Detect which cell encompasses the target text, then output its [x, y] center coordinate. 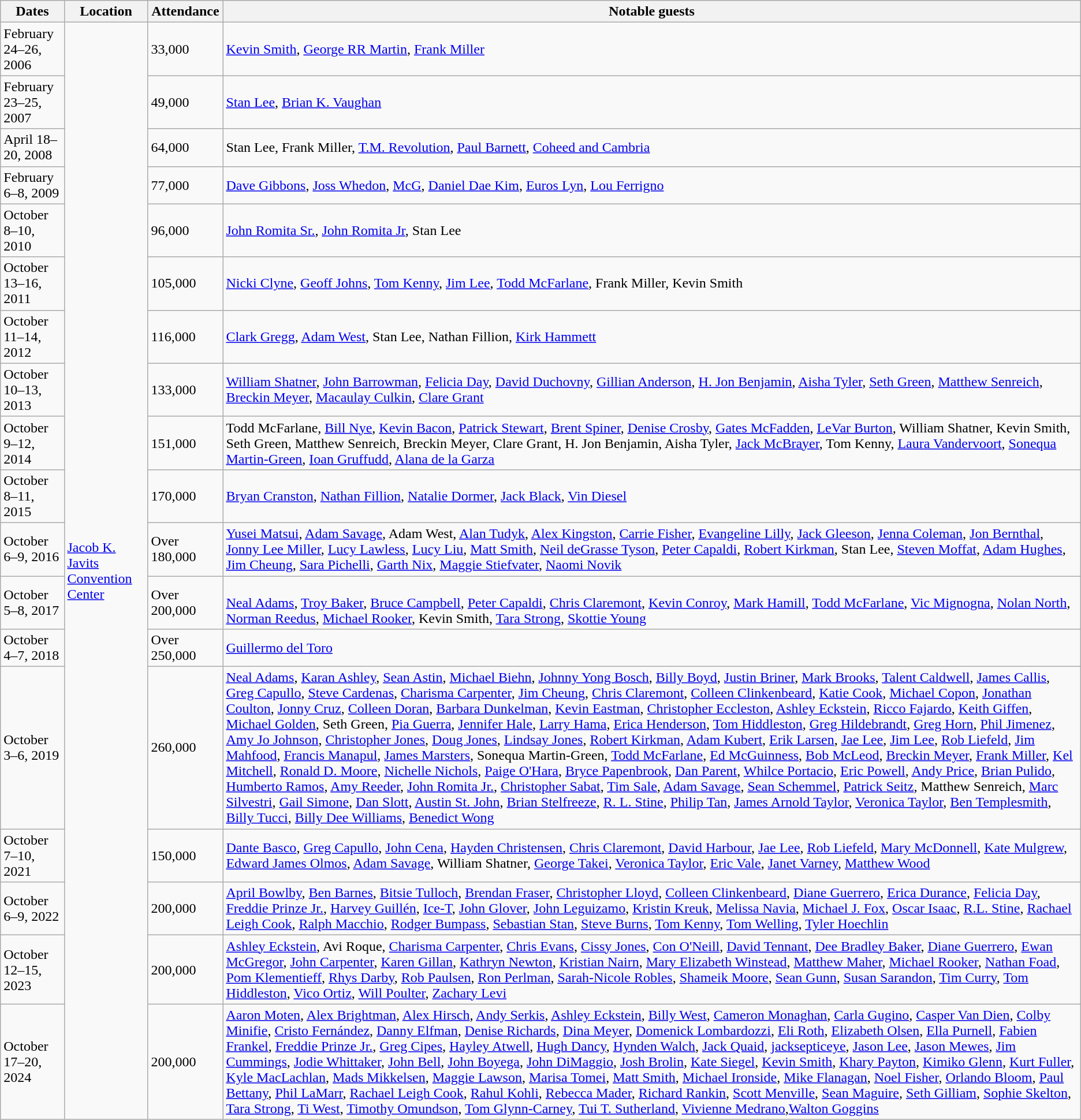
Over 250,000 [185, 648]
Over 200,000 [185, 603]
April 18–20, 2008 [32, 148]
February 6–8, 2009 [32, 185]
October 7–10, 2021 [32, 856]
Location [106, 12]
February 23–25, 2007 [32, 102]
Jacob K. Javits Convention Center [106, 571]
Guillermo del Toro [651, 648]
Over 180,000 [185, 549]
116,000 [185, 337]
Clark Gregg, Adam West, Stan Lee, Nathan Fillion, Kirk Hammett [651, 337]
October 6–9, 2022 [32, 909]
October 13–16, 2011 [32, 283]
October 5–8, 2017 [32, 603]
Notable guests [651, 12]
Attendance [185, 12]
64,000 [185, 148]
151,000 [185, 443]
77,000 [185, 185]
October 4–7, 2018 [32, 648]
Nicki Clyne, Geoff Johns, Tom Kenny, Jim Lee, Todd McFarlane, Frank Miller, Kevin Smith [651, 283]
133,000 [185, 390]
Stan Lee, Frank Miller, T.M. Revolution, Paul Barnett, Coheed and Cambria [651, 148]
October 8–10, 2010 [32, 230]
150,000 [185, 856]
Stan Lee, Brian K. Vaughan [651, 102]
260,000 [185, 748]
February 24–26, 2006 [32, 49]
Bryan Cranston, Nathan Fillion, Natalie Dormer, Jack Black, Vin Diesel [651, 496]
96,000 [185, 230]
49,000 [185, 102]
October 11–14, 2012 [32, 337]
33,000 [185, 49]
John Romita Sr., John Romita Jr, Stan Lee [651, 230]
Dates [32, 12]
170,000 [185, 496]
October 12–15, 2023 [32, 970]
October 3–6, 2019 [32, 748]
Kevin Smith, George RR Martin, Frank Miller [651, 49]
October 6–9, 2016 [32, 549]
October 9–12, 2014 [32, 443]
October 10–13, 2013 [32, 390]
October 17–20, 2024 [32, 1062]
105,000 [185, 283]
Dave Gibbons, Joss Whedon, McG, Daniel Dae Kim, Euros Lyn, Lou Ferrigno [651, 185]
October 8–11, 2015 [32, 496]
